Search for the cell housing the specified text and yield its (X, Y) center coordinate. 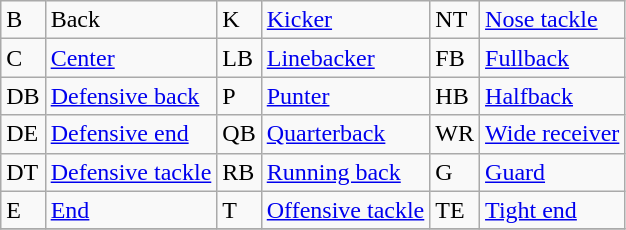
WR (455, 134)
Linebacker (346, 58)
QB (239, 134)
Halfback (552, 96)
Center (131, 58)
Back (131, 20)
FB (455, 58)
Offensive tackle (346, 210)
DE (23, 134)
DT (23, 172)
NT (455, 20)
End (131, 210)
DB (23, 96)
RB (239, 172)
Nose tackle (552, 20)
Defensive back (131, 96)
E (23, 210)
TE (455, 210)
Punter (346, 96)
T (239, 210)
K (239, 20)
Running back (346, 172)
Defensive end (131, 134)
Defensive tackle (131, 172)
Tight end (552, 210)
P (239, 96)
HB (455, 96)
LB (239, 58)
C (23, 58)
Quarterback (346, 134)
G (455, 172)
Wide receiver (552, 134)
Guard (552, 172)
Fullback (552, 58)
Kicker (346, 20)
B (23, 20)
